Detect which cell encompasses the target text, then output its (X, Y) center coordinate. 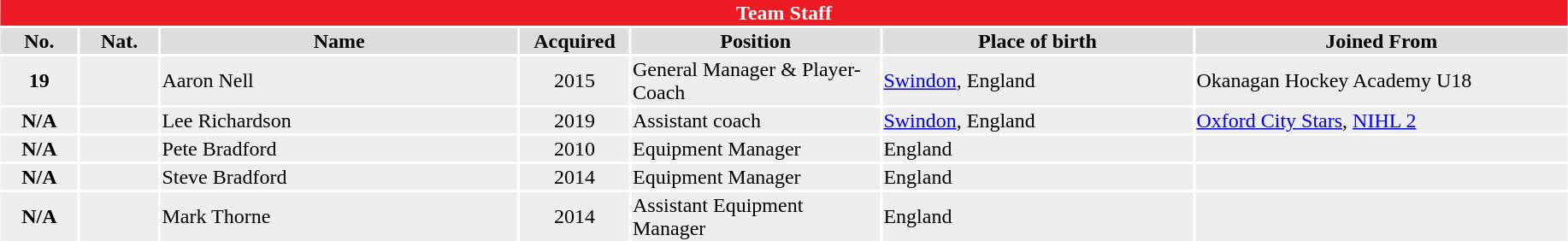
Joined From (1382, 41)
2015 (575, 80)
Pete Bradford (339, 149)
Acquired (575, 41)
2010 (575, 149)
2019 (575, 120)
Assistant Equipment Manager (755, 217)
Aaron Nell (339, 80)
Assistant coach (755, 120)
Place of birth (1038, 41)
Position (755, 41)
Mark Thorne (339, 217)
Lee Richardson (339, 120)
19 (39, 80)
No. (39, 41)
Name (339, 41)
Nat. (120, 41)
Steve Bradford (339, 177)
Okanagan Hockey Academy U18 (1382, 80)
General Manager & Player-Coach (755, 80)
Oxford City Stars, NIHL 2 (1382, 120)
Team Staff (783, 13)
